Extract the [X, Y] coordinate from the center of the cell holding the provided text.  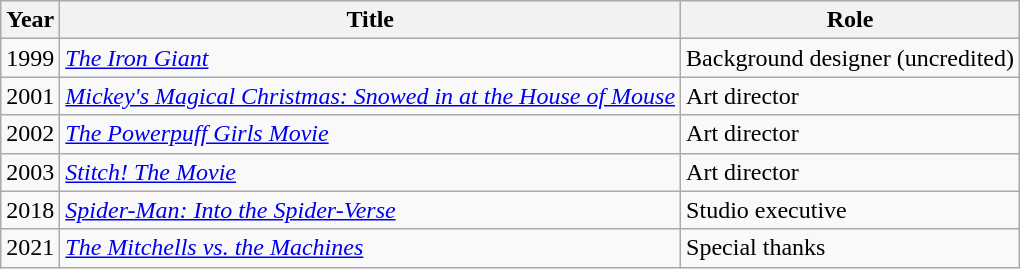
Role [850, 20]
Special thanks [850, 248]
The Iron Giant [370, 58]
Mickey's Magical Christmas: Snowed in at the House of Mouse [370, 96]
The Mitchells vs. the Machines [370, 248]
Stitch! The Movie [370, 172]
Studio executive [850, 210]
Spider-Man: Into the Spider-Verse [370, 210]
1999 [30, 58]
2002 [30, 134]
2001 [30, 96]
Year [30, 20]
Background designer (uncredited) [850, 58]
2018 [30, 210]
The Powerpuff Girls Movie [370, 134]
Title [370, 20]
2021 [30, 248]
2003 [30, 172]
